Extract the (x, y) coordinate from the center of the cell holding the provided text.  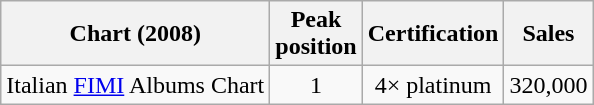
1 (316, 85)
4× platinum (433, 85)
Chart (2008) (136, 34)
Italian FIMI Albums Chart (136, 85)
320,000 (548, 85)
Sales (548, 34)
Certification (433, 34)
Peakposition (316, 34)
